Identify which cell holds the provided text, then report its [X, Y] central coordinate. 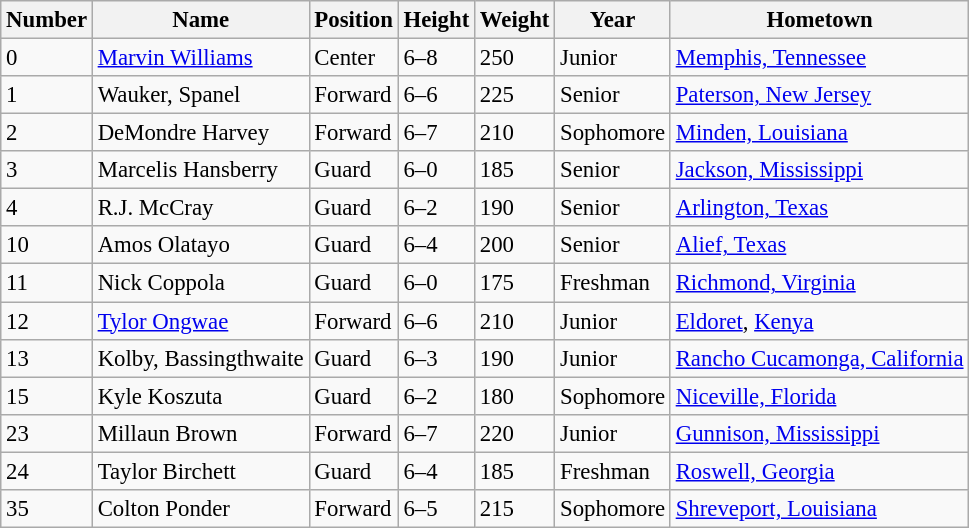
Tylor Ongwae [200, 321]
15 [47, 396]
Center [354, 58]
Paterson, New Jersey [819, 95]
Richmond, Virginia [819, 283]
6–5 [436, 509]
Hometown [819, 20]
Height [436, 20]
23 [47, 433]
Marvin Williams [200, 58]
220 [515, 433]
24 [47, 471]
Shreveport, Louisiana [819, 509]
225 [515, 95]
6–3 [436, 358]
200 [515, 245]
Name [200, 20]
Weight [515, 20]
250 [515, 58]
DeMondre Harvey [200, 133]
3 [47, 170]
4 [47, 208]
175 [515, 283]
Nick Coppola [200, 283]
Gunnison, Mississippi [819, 433]
215 [515, 509]
2 [47, 133]
Eldoret, Kenya [819, 321]
Arlington, Texas [819, 208]
Marcelis Hansberry [200, 170]
Alief, Texas [819, 245]
12 [47, 321]
Colton Ponder [200, 509]
Memphis, Tennessee [819, 58]
Roswell, Georgia [819, 471]
Millaun Brown [200, 433]
11 [47, 283]
Minden, Louisiana [819, 133]
Amos Olatayo [200, 245]
10 [47, 245]
Taylor Birchett [200, 471]
Niceville, Florida [819, 396]
Rancho Cucamonga, California [819, 358]
13 [47, 358]
6–8 [436, 58]
Year [613, 20]
R.J. McCray [200, 208]
Jackson, Mississippi [819, 170]
1 [47, 95]
Position [354, 20]
Wauker, Spanel [200, 95]
Kolby, Bassingthwaite [200, 358]
Number [47, 20]
35 [47, 509]
180 [515, 396]
Kyle Koszuta [200, 396]
0 [47, 58]
